Output the (x, y) coordinate of the center of the cell containing the given text.  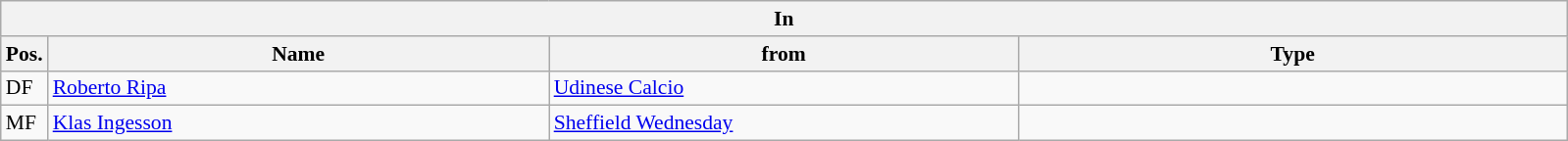
Pos. (25, 54)
Type (1292, 54)
Klas Ingesson (298, 123)
DF (25, 88)
Roberto Ripa (298, 88)
from (784, 54)
Udinese Calcio (784, 88)
MF (25, 123)
In (784, 19)
Name (298, 54)
Sheffield Wednesday (784, 123)
